Extract the (X, Y) coordinate from the center of the cell holding the provided text.  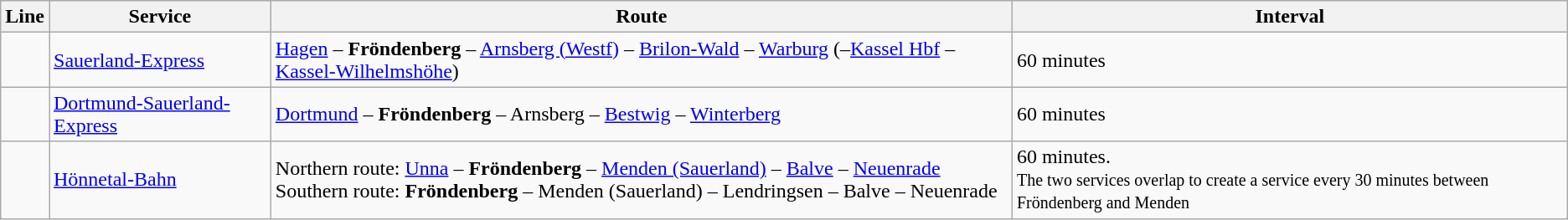
Dortmund – Fröndenberg – Arnsberg – Bestwig – Winterberg (642, 114)
Hagen – Fröndenberg – Arnsberg (Westf) – Brilon-Wald – Warburg (–Kassel Hbf – Kassel-Wilhelmshöhe) (642, 60)
Route (642, 17)
Interval (1290, 17)
60 minutes.The two services overlap to create a service every 30 minutes between Fröndenberg and Menden (1290, 180)
Hönnetal-Bahn (159, 180)
Service (159, 17)
Line (25, 17)
Sauerland-Express (159, 60)
Dortmund-Sauerland-Express (159, 114)
